Locate the cell with the specified text and output its [X, Y] center coordinate. 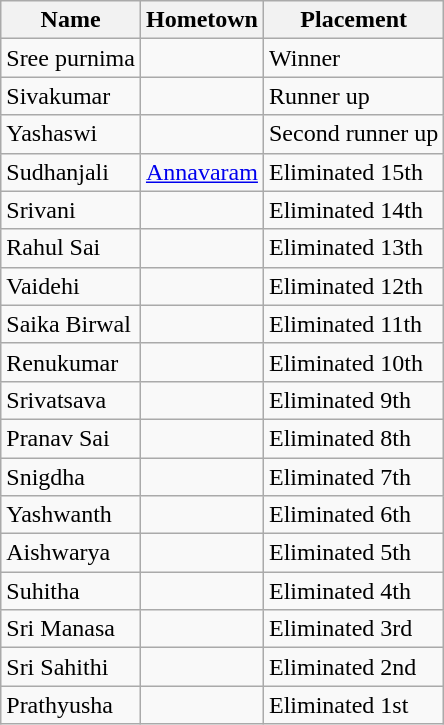
Renukumar [71, 362]
Snigdha [71, 477]
Eliminated 4th [353, 591]
Eliminated 3rd [353, 629]
Eliminated 13th [353, 248]
Sri Manasa [71, 629]
Hometown [202, 20]
Saika Birwal [71, 324]
Yashwanth [71, 515]
Placement [353, 20]
Sudhanjali [71, 172]
Eliminated 1st [353, 705]
Suhitha [71, 591]
Prathyusha [71, 705]
Second runner up [353, 134]
Srivani [71, 210]
Runner up [353, 96]
Eliminated 5th [353, 553]
Vaidehi [71, 286]
Aishwarya [71, 553]
Eliminated 15th [353, 172]
Eliminated 7th [353, 477]
Srivatsava [71, 400]
Eliminated 11th [353, 324]
Sri Sahithi [71, 667]
Eliminated 14th [353, 210]
Annavaram [202, 172]
Eliminated 9th [353, 400]
Winner [353, 58]
Rahul Sai [71, 248]
Eliminated 10th [353, 362]
Sivakumar [71, 96]
Eliminated 12th [353, 286]
Eliminated 2nd [353, 667]
Pranav Sai [71, 438]
Eliminated 8th [353, 438]
Eliminated 6th [353, 515]
Yashaswi [71, 134]
Name [71, 20]
Sree purnima [71, 58]
